Scan for the cell matching the given text and deliver its (X, Y) coordinate at center. 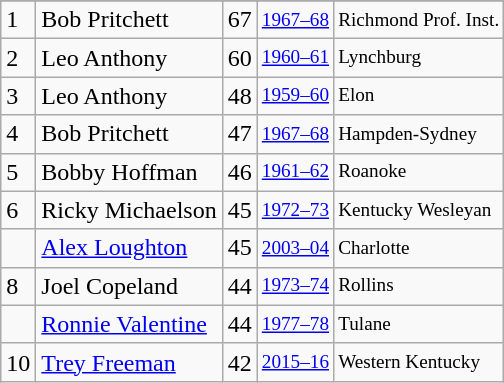
Bobby Hoffman (129, 172)
1977–78 (295, 324)
Joel Copeland (129, 286)
1972–73 (295, 210)
6 (18, 210)
Alex Loughton (129, 248)
60 (240, 58)
5 (18, 172)
Hampden-Sydney (419, 134)
1959–60 (295, 96)
Trey Freeman (129, 362)
Ronnie Valentine (129, 324)
10 (18, 362)
Ricky Michaelson (129, 210)
Elon (419, 96)
Tulane (419, 324)
42 (240, 362)
8 (18, 286)
4 (18, 134)
2 (18, 58)
1 (18, 20)
2015–16 (295, 362)
47 (240, 134)
2003–04 (295, 248)
Kentucky Wesleyan (419, 210)
1973–74 (295, 286)
Rollins (419, 286)
Roanoke (419, 172)
3 (18, 96)
Lynchburg (419, 58)
1961–62 (295, 172)
67 (240, 20)
48 (240, 96)
Richmond Prof. Inst. (419, 20)
Charlotte (419, 248)
1960–61 (295, 58)
46 (240, 172)
Western Kentucky (419, 362)
